Identify which cell holds the provided text, then report its [x, y] central coordinate. 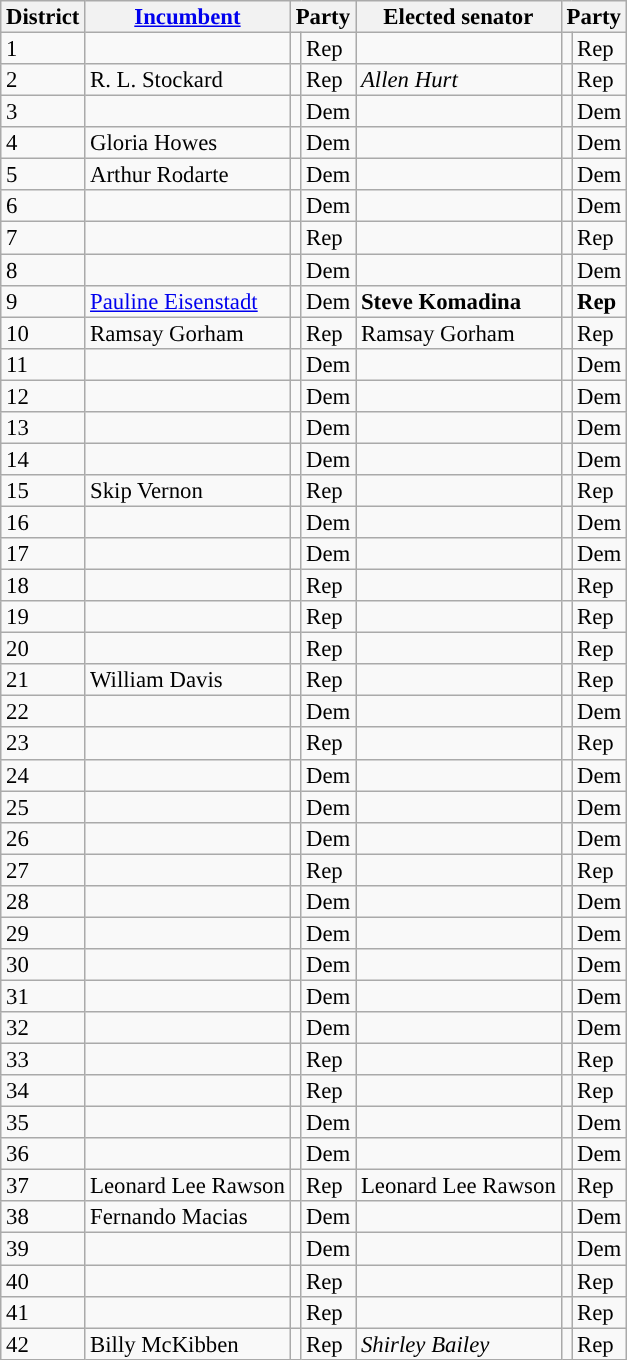
Steve Komadina [458, 301]
William Davis [188, 680]
5 [43, 175]
29 [43, 933]
25 [43, 807]
23 [43, 744]
Elected senator [458, 17]
24 [43, 775]
35 [43, 1123]
District [43, 17]
42 [43, 1344]
12 [43, 396]
21 [43, 680]
2 [43, 80]
31 [43, 996]
36 [43, 1154]
13 [43, 428]
19 [43, 617]
Skip Vernon [188, 491]
26 [43, 838]
15 [43, 491]
9 [43, 301]
40 [43, 1281]
20 [43, 649]
7 [43, 238]
39 [43, 1249]
Billy McKibben [188, 1344]
16 [43, 522]
30 [43, 965]
22 [43, 712]
14 [43, 459]
32 [43, 1028]
6 [43, 206]
18 [43, 586]
Shirley Bailey [458, 1344]
Pauline Eisenstadt [188, 301]
17 [43, 554]
3 [43, 112]
34 [43, 1091]
Gloria Howes [188, 143]
Arthur Rodarte [188, 175]
41 [43, 1312]
R. L. Stockard [188, 80]
8 [43, 270]
Fernando Macias [188, 1218]
Incumbent [188, 17]
11 [43, 364]
38 [43, 1218]
33 [43, 1060]
4 [43, 143]
Allen Hurt [458, 80]
28 [43, 902]
10 [43, 333]
27 [43, 870]
37 [43, 1186]
1 [43, 49]
